Find where the given text appears and provide that cell's center as (X, Y) coordinate. 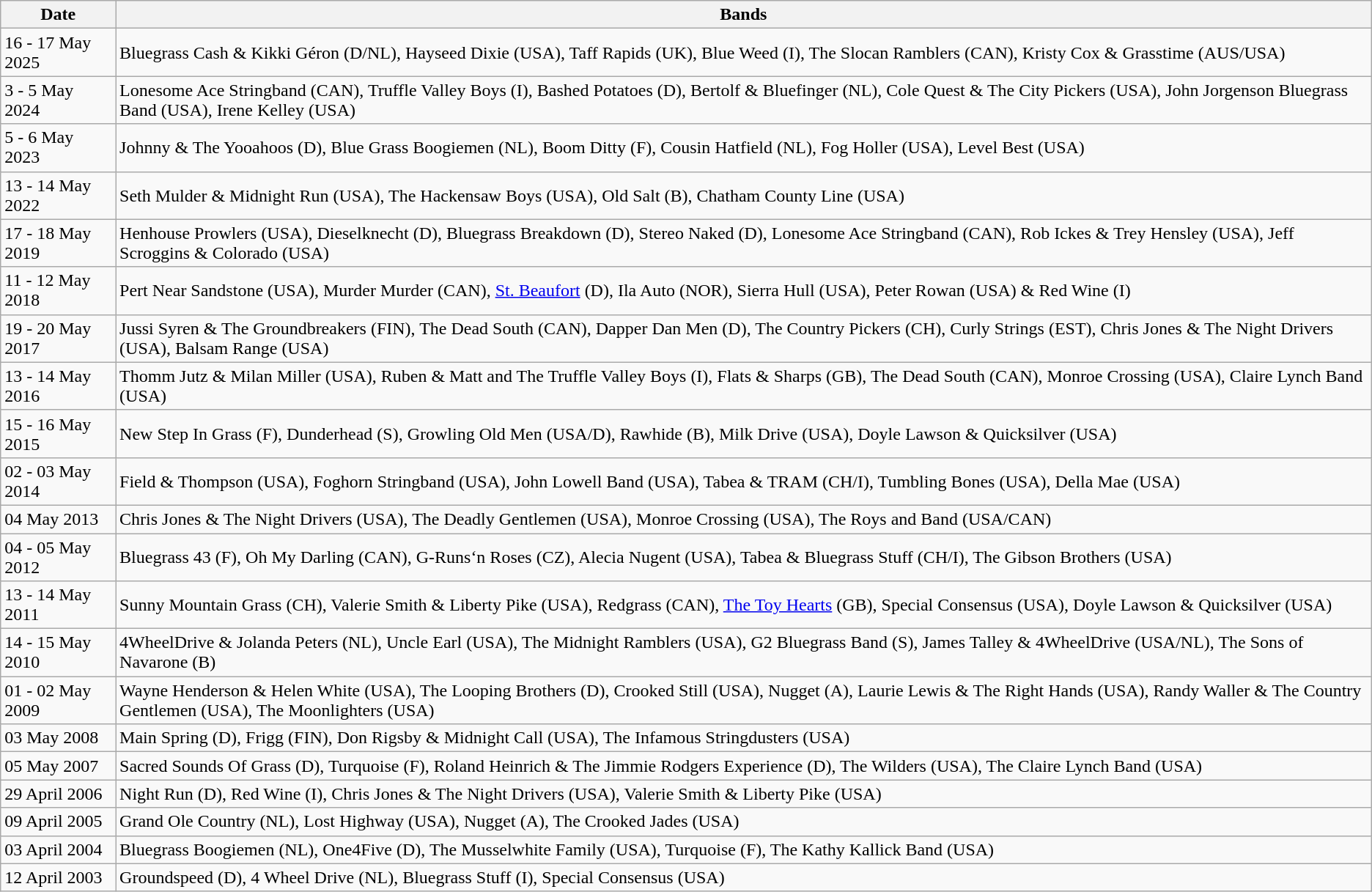
Grand Ole Country (NL), Lost Highway (USA), Nugget (A), The Crooked Jades (USA) (744, 822)
Field & Thompson (USA), Foghorn Stringband (USA), John Lowell Band (USA), Tabea & TRAM (CH/I), Tumbling Bones (USA), Della Mae (USA) (744, 481)
Main Spring (D), Frigg (FIN), Don Rigsby & Midnight Call (USA), The Infamous Stringdusters (USA) (744, 738)
05 May 2007 (59, 766)
03 April 2004 (59, 849)
14 - 15 May 2010 (59, 652)
New Step In Grass (F), Dunderhead (S), Growling Old Men (USA/D), Rawhide (B), Milk Drive (USA), Doyle Lawson & Quicksilver (USA) (744, 434)
13 - 14 May 2011 (59, 605)
13 - 14 May 2022 (59, 195)
Johnny & The Yooahoos (D), Blue Grass Boogiemen (NL), Boom Ditty (F), Cousin Hatfield (NL), Fog Holler (USA), Level Best (USA) (744, 148)
19 - 20 May 2017 (59, 339)
Bluegrass 43 (F), Oh My Darling (CAN), G-Runs‘n Roses (CZ), Alecia Nugent (USA), Tabea & Bluegrass Stuff (CH/I), The Gibson Brothers (USA) (744, 557)
Groundspeed (D), 4 Wheel Drive (NL), Bluegrass Stuff (I), Special Consensus (USA) (744, 877)
Date (59, 15)
Night Run (D), Red Wine (I), Chris Jones & The Night Drivers (USA), Valerie Smith & Liberty Pike (USA) (744, 794)
09 April 2005 (59, 822)
12 April 2003 (59, 877)
11 - 12 May 2018 (59, 290)
13 - 14 May 2016 (59, 386)
15 - 16 May 2015 (59, 434)
Bands (744, 15)
Seth Mulder & Midnight Run (USA), The Hackensaw Boys (USA), Old Salt (B), Chatham County Line (USA) (744, 195)
02 - 03 May 2014 (59, 481)
Bluegrass Boogiemen (NL), One4Five (D), The Musselwhite Family (USA), Turquoise (F), The Kathy Kallick Band (USA) (744, 849)
Pert Near Sandstone (USA), Murder Murder (CAN), St. Beaufort (D), Ila Auto (NOR), Sierra Hull (USA), Peter Rowan (USA) & Red Wine (I) (744, 290)
Sacred Sounds Of Grass (D), Turquoise (F), Roland Heinrich & The Jimmie Rodgers Experience (D), The Wilders (USA), The Claire Lynch Band (USA) (744, 766)
Chris Jones & The Night Drivers (USA), The Deadly Gentlemen (USA), Monroe Crossing (USA), The Roys and Band (USA/CAN) (744, 519)
04 - 05 May 2012 (59, 557)
5 - 6 May 2023 (59, 148)
03 May 2008 (59, 738)
01 - 02 May 2009 (59, 701)
16 - 17 May 2025 (59, 53)
29 April 2006 (59, 794)
17 - 18 May 2019 (59, 243)
3 - 5 May 2024 (59, 100)
04 May 2013 (59, 519)
